Pinpoint the cell where the given text exists, returning its (x, y) midpoint coordinate. 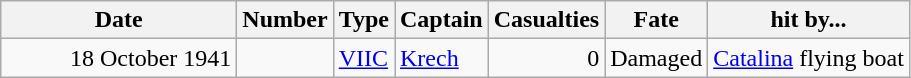
Casualties (546, 20)
Type (364, 20)
Captain (441, 20)
Catalina flying boat (809, 58)
Krech (441, 58)
Damaged (656, 58)
Number (285, 20)
VIIC (364, 58)
18 October 1941 (119, 58)
hit by... (809, 20)
0 (546, 58)
Fate (656, 20)
Date (119, 20)
